Return the [x, y] coordinate for the center point of the cell that contains the specified text.  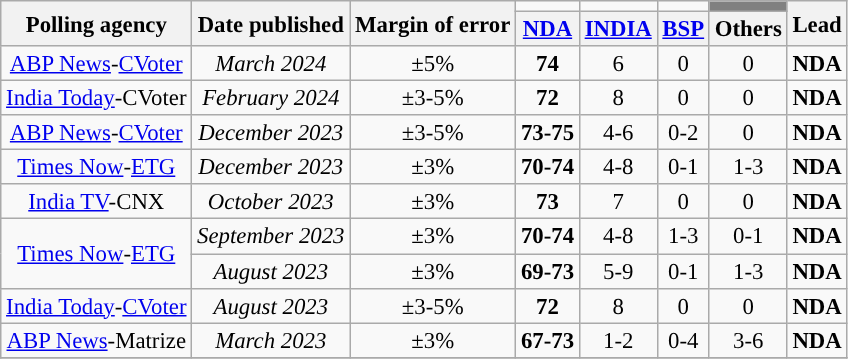
ABP News-Matrize [96, 340]
5-9 [618, 272]
3-6 [748, 340]
73 [548, 202]
Margin of error [433, 24]
1-2 [618, 340]
74 [548, 64]
September 2023 [271, 236]
0-2 [683, 132]
67-73 [548, 340]
March 2023 [271, 340]
March 2024 [271, 64]
Others [748, 30]
India TV-CNX [96, 202]
Lead [817, 24]
6 [618, 64]
BSP [683, 30]
73-75 [548, 132]
INDIA [618, 30]
Polling agency [96, 24]
0-4 [683, 340]
±5% [433, 64]
4-6 [618, 132]
Date published [271, 24]
October 2023 [271, 202]
69-73 [548, 272]
February 2024 [271, 98]
7 [618, 202]
